From the cell containing the given text, extract its center point as [X, Y] coordinate. 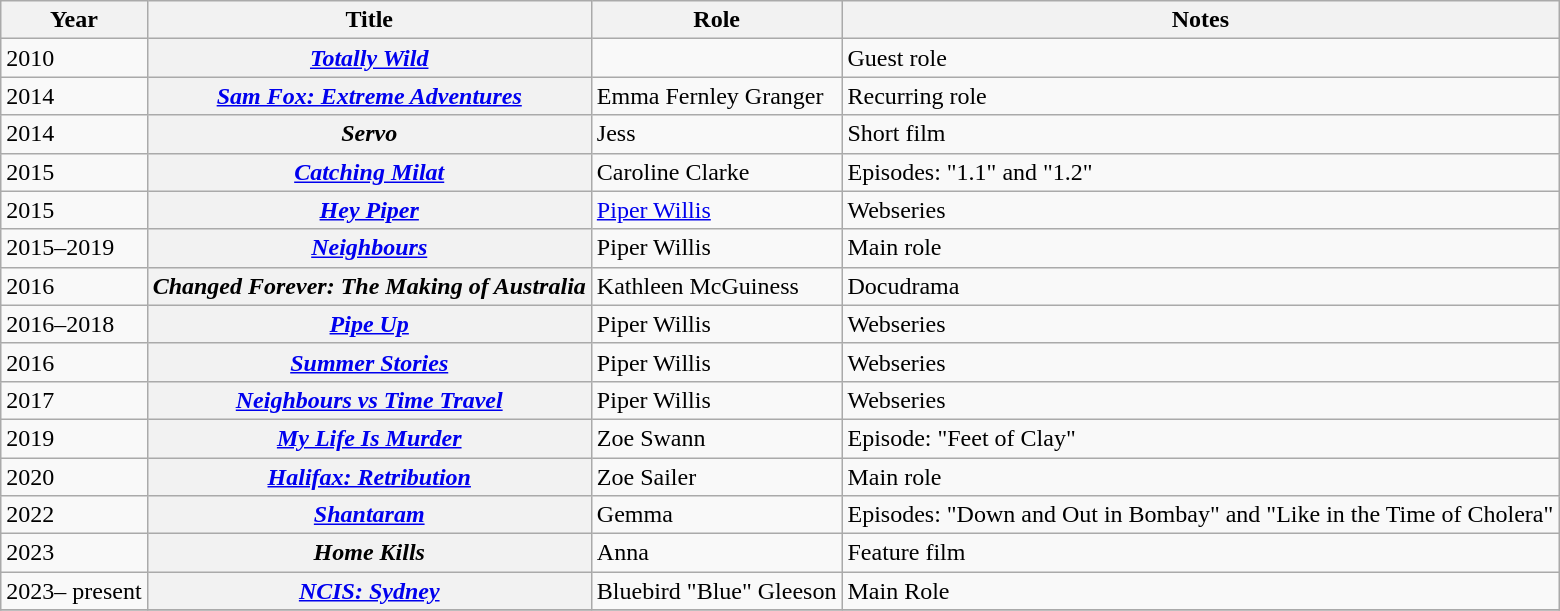
Jess [716, 134]
Short film [1200, 134]
2023 [74, 553]
Kathleen McGuiness [716, 286]
Hey Piper [369, 210]
2010 [74, 58]
Notes [1200, 20]
Neighbours [369, 248]
Caroline Clarke [716, 172]
Gemma [716, 515]
2015–2019 [74, 248]
Summer Stories [369, 362]
Main Role [1200, 591]
Recurring role [1200, 96]
2023– present [74, 591]
Episodes: "1.1" and "1.2" [1200, 172]
My Life Is Murder [369, 438]
Servo [369, 134]
Episode: "Feet of Clay" [1200, 438]
Episodes: "Down and Out in Bombay" and "Like in the Time of Cholera" [1200, 515]
Catching Milat [369, 172]
Emma Fernley Granger [716, 96]
2020 [74, 477]
Year [74, 20]
2017 [74, 400]
Bluebird "Blue" Gleeson [716, 591]
Docudrama [1200, 286]
Guest role [1200, 58]
Shantaram [369, 515]
2016–2018 [74, 324]
Title [369, 20]
Anna [716, 553]
Sam Fox: Extreme Adventures [369, 96]
Halifax: Retribution [369, 477]
Neighbours vs Time Travel [369, 400]
Totally Wild [369, 58]
Pipe Up [369, 324]
2019 [74, 438]
Feature film [1200, 553]
2022 [74, 515]
Zoe Swann [716, 438]
Home Kills [369, 553]
Role [716, 20]
Changed Forever: The Making of Australia [369, 286]
NCIS: Sydney [369, 591]
Zoe Sailer [716, 477]
